Return the [X, Y] coordinate for the center point of the cell that contains the specified text.  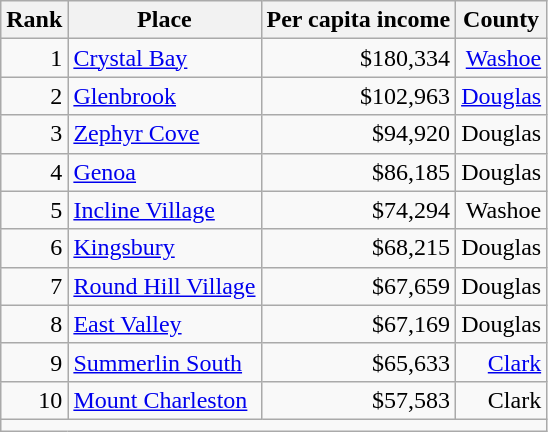
$180,334 [358, 58]
3 [34, 134]
$65,633 [358, 362]
Kingsbury [164, 248]
4 [34, 172]
$67,169 [358, 324]
5 [34, 210]
County [502, 20]
$67,659 [358, 286]
Incline Village [164, 210]
Zephyr Cove [164, 134]
Glenbrook [164, 96]
$74,294 [358, 210]
Per capita income [358, 20]
East Valley [164, 324]
7 [34, 286]
Place [164, 20]
$94,920 [358, 134]
2 [34, 96]
Crystal Bay [164, 58]
1 [34, 58]
$86,185 [358, 172]
6 [34, 248]
$102,963 [358, 96]
Round Hill Village [164, 286]
$68,215 [358, 248]
Genoa [164, 172]
8 [34, 324]
$57,583 [358, 400]
10 [34, 400]
9 [34, 362]
Summerlin South [164, 362]
Rank [34, 20]
Mount Charleston [164, 400]
